Locate the cell with the specified text and output its (X, Y) center coordinate. 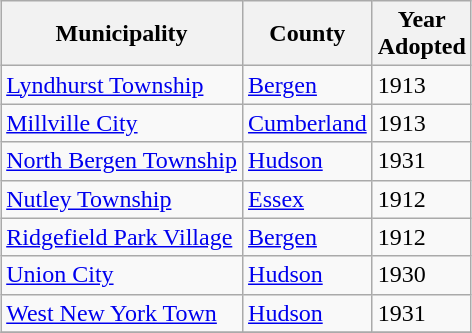
Municipality (122, 34)
Millville City (122, 123)
Union City (122, 275)
North Bergen Township (122, 161)
1930 (422, 275)
Nutley Township (122, 199)
West New York Town (122, 313)
Ridgefield Park Village (122, 237)
Cumberland (308, 123)
County (308, 34)
Lyndhurst Township (122, 85)
Essex (308, 199)
YearAdopted (422, 34)
